Find where the given text appears and provide that cell's center as [x, y] coordinate. 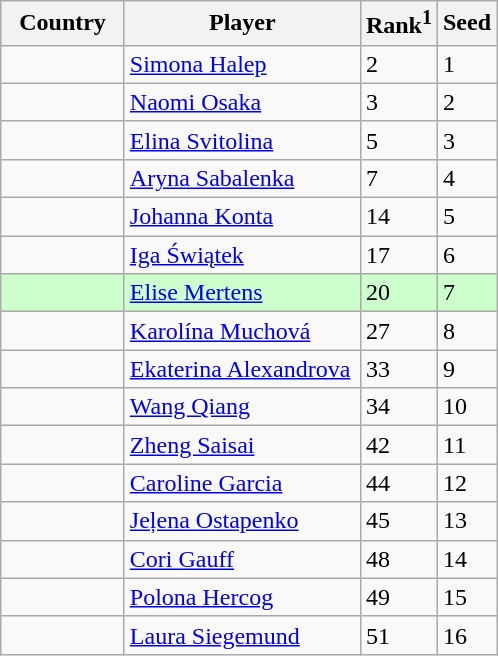
Karolína Muchová [242, 331]
6 [466, 255]
Iga Świątek [242, 255]
Aryna Sabalenka [242, 178]
13 [466, 521]
Player [242, 24]
Ekaterina Alexandrova [242, 369]
33 [398, 369]
Elise Mertens [242, 293]
Country [63, 24]
12 [466, 483]
9 [466, 369]
49 [398, 597]
17 [398, 255]
20 [398, 293]
Cori Gauff [242, 559]
48 [398, 559]
51 [398, 635]
Wang Qiang [242, 407]
Jeļena Ostapenko [242, 521]
27 [398, 331]
Caroline Garcia [242, 483]
Rank1 [398, 24]
15 [466, 597]
1 [466, 64]
8 [466, 331]
10 [466, 407]
Polona Hercog [242, 597]
Elina Svitolina [242, 140]
Simona Halep [242, 64]
34 [398, 407]
42 [398, 445]
Laura Siegemund [242, 635]
45 [398, 521]
Zheng Saisai [242, 445]
Naomi Osaka [242, 102]
11 [466, 445]
Seed [466, 24]
16 [466, 635]
44 [398, 483]
4 [466, 178]
Johanna Konta [242, 217]
